For the text-containing cell, return its midpoint in (x, y) coordinate format. 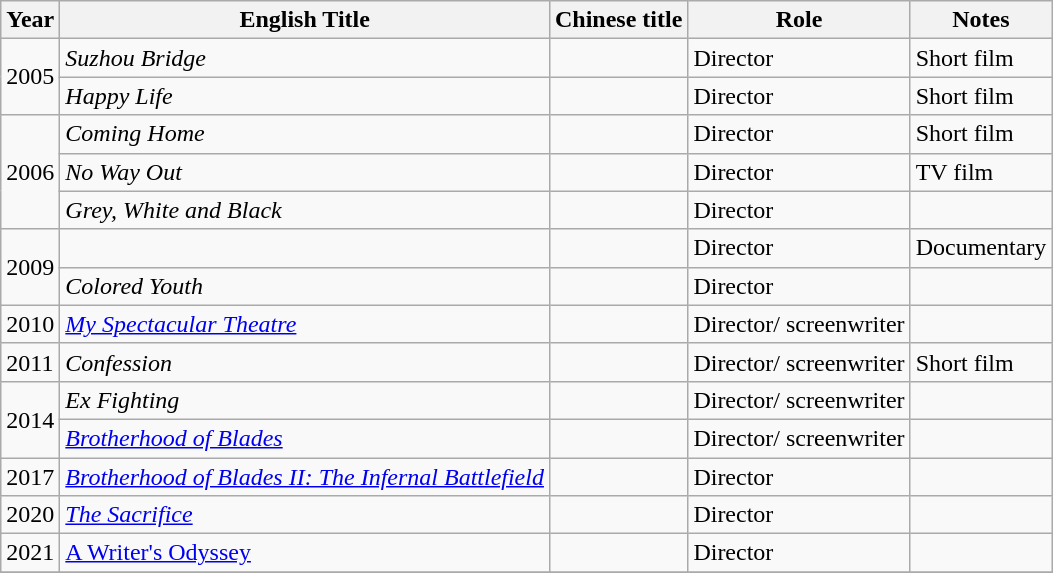
2010 (30, 324)
Grey, White and Black (305, 210)
Confession (305, 362)
Chinese title (618, 20)
Brotherhood of Blades II: The Infernal Battlefield (305, 477)
Role (799, 20)
2006 (30, 172)
2011 (30, 362)
Ex Fighting (305, 400)
Colored Youth (305, 286)
2005 (30, 77)
2021 (30, 553)
Documentary (981, 248)
2009 (30, 267)
Year (30, 20)
2017 (30, 477)
2020 (30, 515)
Coming Home (305, 134)
A Writer's Odyssey (305, 553)
Happy Life (305, 96)
2014 (30, 419)
Notes (981, 20)
The Sacrifice (305, 515)
Brotherhood of Blades (305, 438)
No Way Out (305, 172)
English Title (305, 20)
TV film (981, 172)
My Spectacular Theatre (305, 324)
Suzhou Bridge (305, 58)
